Return the (X, Y) coordinate for the center point of the cell that contains the specified text.  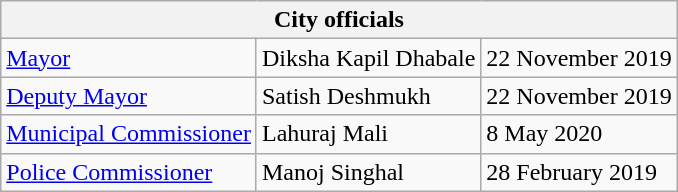
8 May 2020 (579, 134)
Mayor (129, 58)
City officials (339, 20)
Deputy Mayor (129, 96)
Diksha Kapil Dhabale (368, 58)
Manoj Singhal (368, 172)
28 February 2019 (579, 172)
Satish Deshmukh (368, 96)
Lahuraj Mali (368, 134)
Police Commissioner (129, 172)
Municipal Commissioner (129, 134)
